Find where the given text appears and provide that cell's center as [x, y] coordinate. 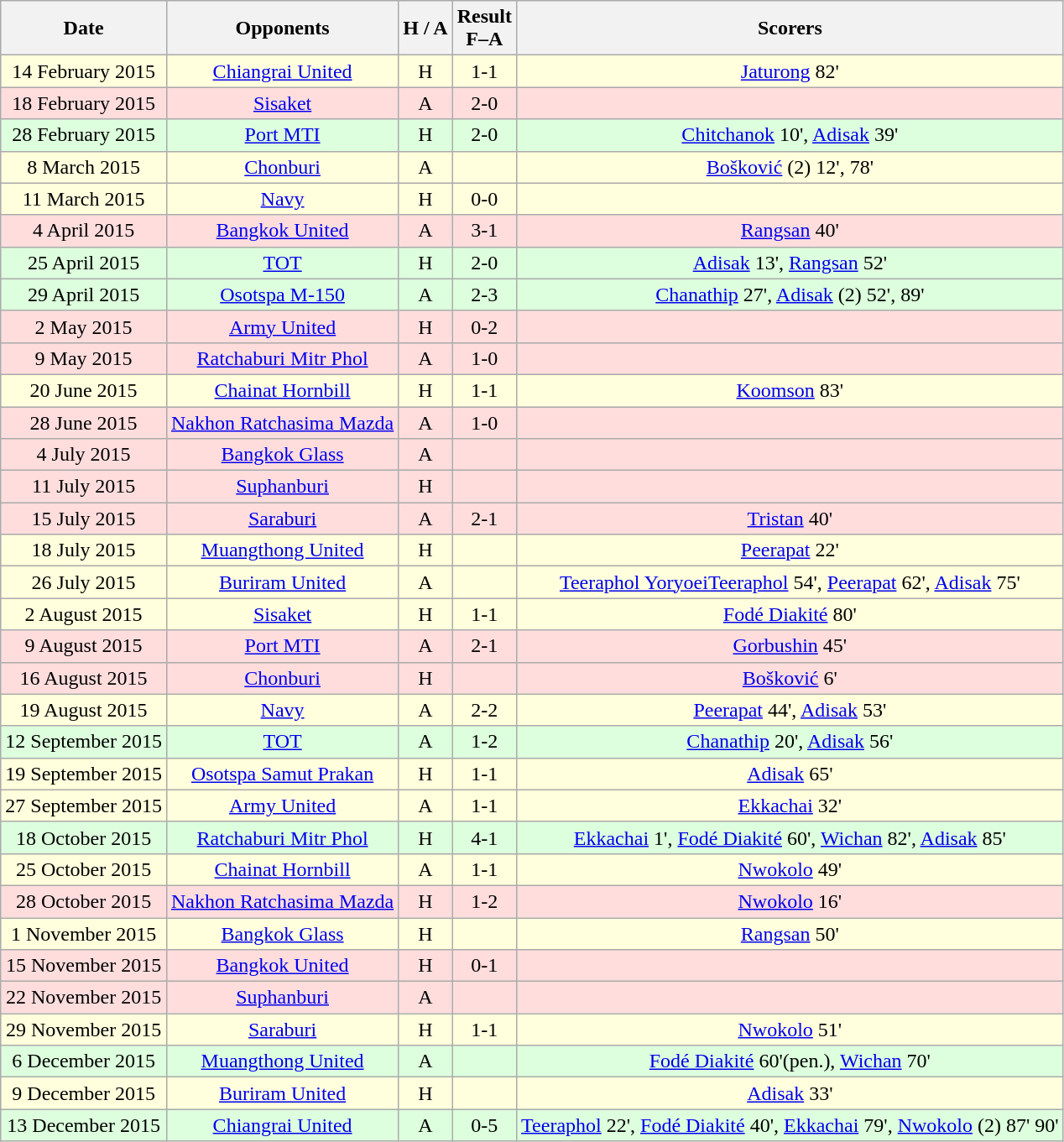
28 October 2015 [84, 901]
22 November 2015 [84, 998]
4-1 [484, 837]
15 November 2015 [84, 966]
2 August 2015 [84, 614]
1 November 2015 [84, 934]
Rangsan 50' [790, 934]
13 December 2015 [84, 1125]
Date [84, 29]
28 February 2015 [84, 135]
0-1 [484, 966]
15 July 2015 [84, 519]
Chitchanok 10', Adisak 39' [790, 135]
9 December 2015 [84, 1093]
Fodé Diakité 80' [790, 614]
ResultF–A [484, 29]
Peerapat 44', Adisak 53' [790, 710]
Opponents [282, 29]
Adisak 33' [790, 1093]
Adisak 65' [790, 774]
20 June 2015 [84, 390]
18 October 2015 [84, 837]
Jaturong 82' [790, 71]
29 April 2015 [84, 295]
Nwokolo 51' [790, 1030]
Teeraphol 22', Fodé Diakité 40', Ekkachai 79', Nwokolo (2) 87' 90' [790, 1125]
0-5 [484, 1125]
18 February 2015 [84, 103]
18 July 2015 [84, 550]
19 September 2015 [84, 774]
28 June 2015 [84, 422]
9 August 2015 [84, 646]
25 October 2015 [84, 869]
26 July 2015 [84, 582]
12 September 2015 [84, 742]
Osotspa Samut Prakan [282, 774]
Gorbushin 45' [790, 646]
Chanathip 27', Adisak (2) 52', 89' [790, 295]
4 April 2015 [84, 231]
Ekkachai 32' [790, 806]
2-3 [484, 295]
16 August 2015 [84, 678]
Scorers [790, 29]
27 September 2015 [84, 806]
11 March 2015 [84, 199]
29 November 2015 [84, 1030]
25 April 2015 [84, 263]
4 July 2015 [84, 455]
3-1 [484, 231]
Ekkachai 1', Fodé Diakité 60', Wichan 82', Adisak 85' [790, 837]
Tristan 40' [790, 519]
19 August 2015 [84, 710]
H / A [425, 29]
Adisak 13', Rangsan 52' [790, 263]
2 May 2015 [84, 326]
Osotspa M-150 [282, 295]
Bošković (2) 12', 78' [790, 167]
8 March 2015 [84, 167]
9 May 2015 [84, 358]
Koomson 83' [790, 390]
2-2 [484, 710]
Fodé Diakité 60'(pen.), Wichan 70' [790, 1061]
Chanathip 20', Adisak 56' [790, 742]
Bošković 6' [790, 678]
Peerapat 22' [790, 550]
11 July 2015 [84, 487]
6 December 2015 [84, 1061]
0-0 [484, 199]
0-2 [484, 326]
Teeraphol YoryoeiTeeraphol 54', Peerapat 62', Adisak 75' [790, 582]
Nwokolo 49' [790, 869]
14 February 2015 [84, 71]
Rangsan 40' [790, 231]
Nwokolo 16' [790, 901]
